Search for the cell housing the specified text and yield its [X, Y] center coordinate. 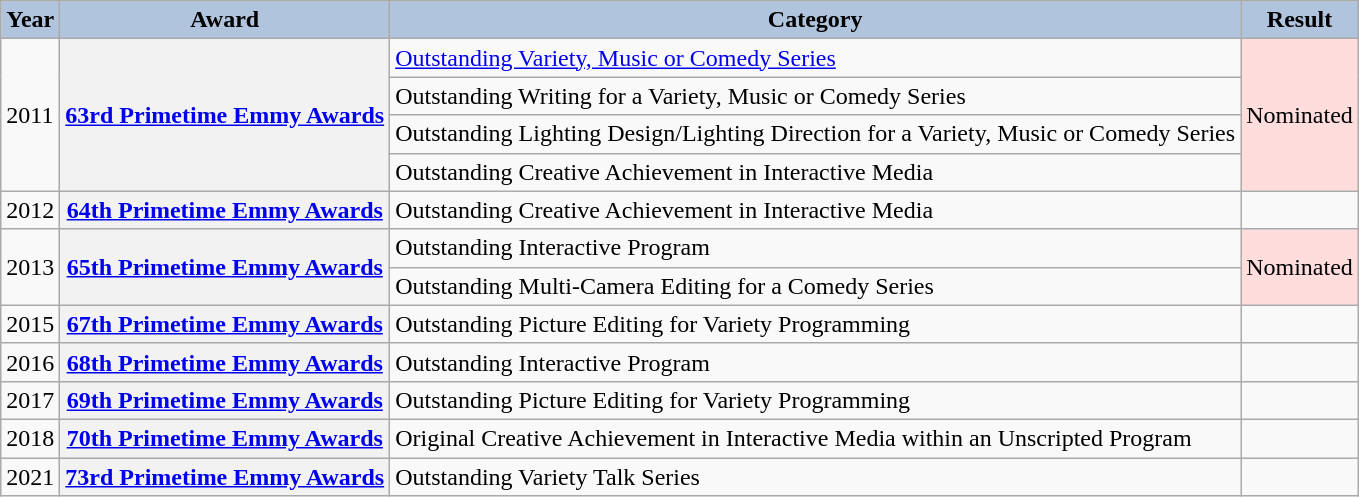
68th Primetime Emmy Awards [225, 362]
Result [1300, 20]
2012 [30, 210]
2017 [30, 400]
Outstanding Multi-Camera Editing for a Comedy Series [816, 286]
Category [816, 20]
Award [225, 20]
2021 [30, 477]
64th Primetime Emmy Awards [225, 210]
Outstanding Lighting Design/Lighting Direction for a Variety, Music or Comedy Series [816, 134]
63rd Primetime Emmy Awards [225, 115]
Outstanding Writing for a Variety, Music or Comedy Series [816, 96]
Original Creative Achievement in Interactive Media within an Unscripted Program [816, 438]
69th Primetime Emmy Awards [225, 400]
73rd Primetime Emmy Awards [225, 477]
67th Primetime Emmy Awards [225, 324]
Outstanding Variety, Music or Comedy Series [816, 58]
Year [30, 20]
2013 [30, 267]
70th Primetime Emmy Awards [225, 438]
Outstanding Variety Talk Series [816, 477]
2011 [30, 115]
2016 [30, 362]
65th Primetime Emmy Awards [225, 267]
2015 [30, 324]
2018 [30, 438]
